Determine the (x, y) coordinate at the center of the cell enclosing the given text.  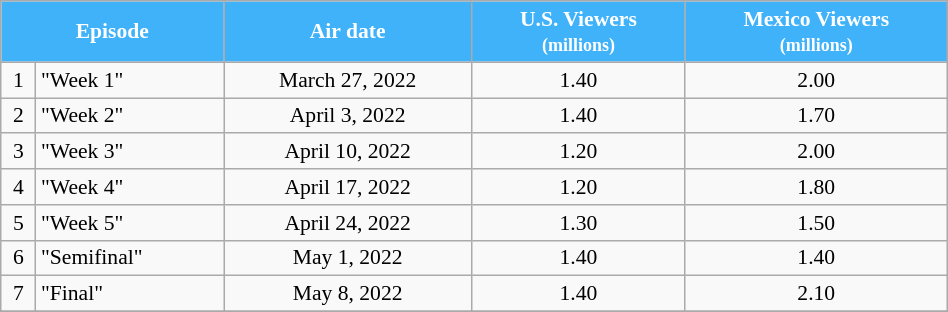
1 (18, 80)
4 (18, 187)
3 (18, 152)
U.S. Viewers(millions) (579, 32)
March 27, 2022 (348, 80)
1.50 (816, 223)
"Semifinal" (130, 258)
1.80 (816, 187)
"Week 4" (130, 187)
Air date (348, 32)
"Week 3" (130, 152)
April 17, 2022 (348, 187)
"Week 2" (130, 116)
2 (18, 116)
April 10, 2022 (348, 152)
"Week 1" (130, 80)
Mexico Viewers(millions) (816, 32)
5 (18, 223)
May 1, 2022 (348, 258)
"Week 5" (130, 223)
May 8, 2022 (348, 294)
April 24, 2022 (348, 223)
"Final" (130, 294)
1.30 (579, 223)
1.70 (816, 116)
6 (18, 258)
Episode (112, 32)
7 (18, 294)
2.10 (816, 294)
April 3, 2022 (348, 116)
